Capture the cell that displays the provided text and extract its [x, y] central coordinate. 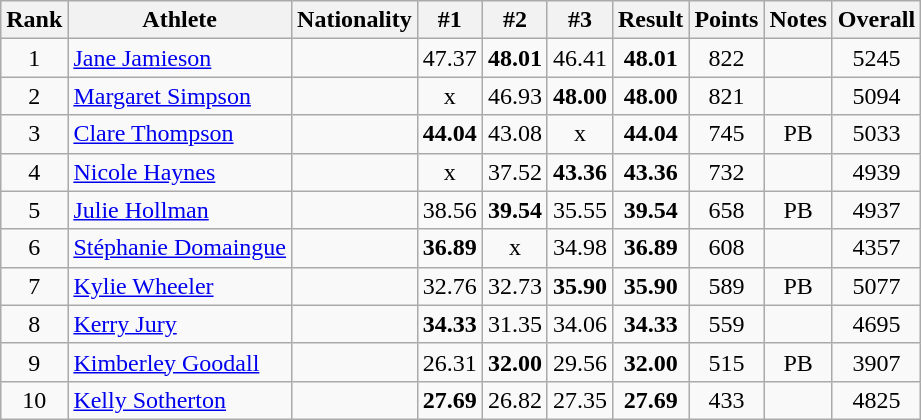
Rank [34, 20]
Points [726, 20]
32.73 [514, 286]
Kylie Wheeler [180, 286]
732 [726, 172]
Athlete [180, 20]
4357 [876, 248]
Nationality [355, 20]
1 [34, 58]
608 [726, 248]
31.35 [514, 324]
822 [726, 58]
4939 [876, 172]
26.82 [514, 400]
35.55 [580, 210]
745 [726, 134]
4937 [876, 210]
5077 [876, 286]
Clare Thompson [180, 134]
#3 [580, 20]
Kelly Sotherton [180, 400]
515 [726, 362]
5245 [876, 58]
43.08 [514, 134]
Result [650, 20]
47.37 [450, 58]
Overall [876, 20]
Jane Jamieson [180, 58]
29.56 [580, 362]
Stéphanie Domaingue [180, 248]
#1 [450, 20]
34.98 [580, 248]
589 [726, 286]
821 [726, 96]
38.56 [450, 210]
37.52 [514, 172]
Kerry Jury [180, 324]
3907 [876, 362]
10 [34, 400]
#2 [514, 20]
6 [34, 248]
9 [34, 362]
Notes [798, 20]
433 [726, 400]
5094 [876, 96]
2 [34, 96]
559 [726, 324]
3 [34, 134]
5033 [876, 134]
5 [34, 210]
32.76 [450, 286]
34.06 [580, 324]
27.35 [580, 400]
4825 [876, 400]
Julie Hollman [180, 210]
46.93 [514, 96]
4 [34, 172]
Kimberley Goodall [180, 362]
4695 [876, 324]
Nicole Haynes [180, 172]
8 [34, 324]
46.41 [580, 58]
658 [726, 210]
Margaret Simpson [180, 96]
7 [34, 286]
26.31 [450, 362]
